For the text-containing cell, return its midpoint in [X, Y] coordinate format. 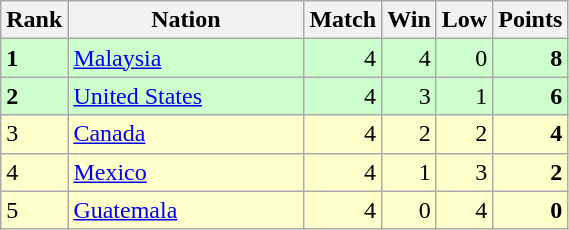
Mexico [186, 172]
6 [530, 96]
Win [410, 20]
Low [464, 20]
Points [530, 20]
8 [530, 58]
Match [343, 20]
United States [186, 96]
Guatemala [186, 210]
Canada [186, 134]
Malaysia [186, 58]
Rank [34, 20]
Nation [186, 20]
5 [34, 210]
